Locate the cell with the specified text and output its (X, Y) center coordinate. 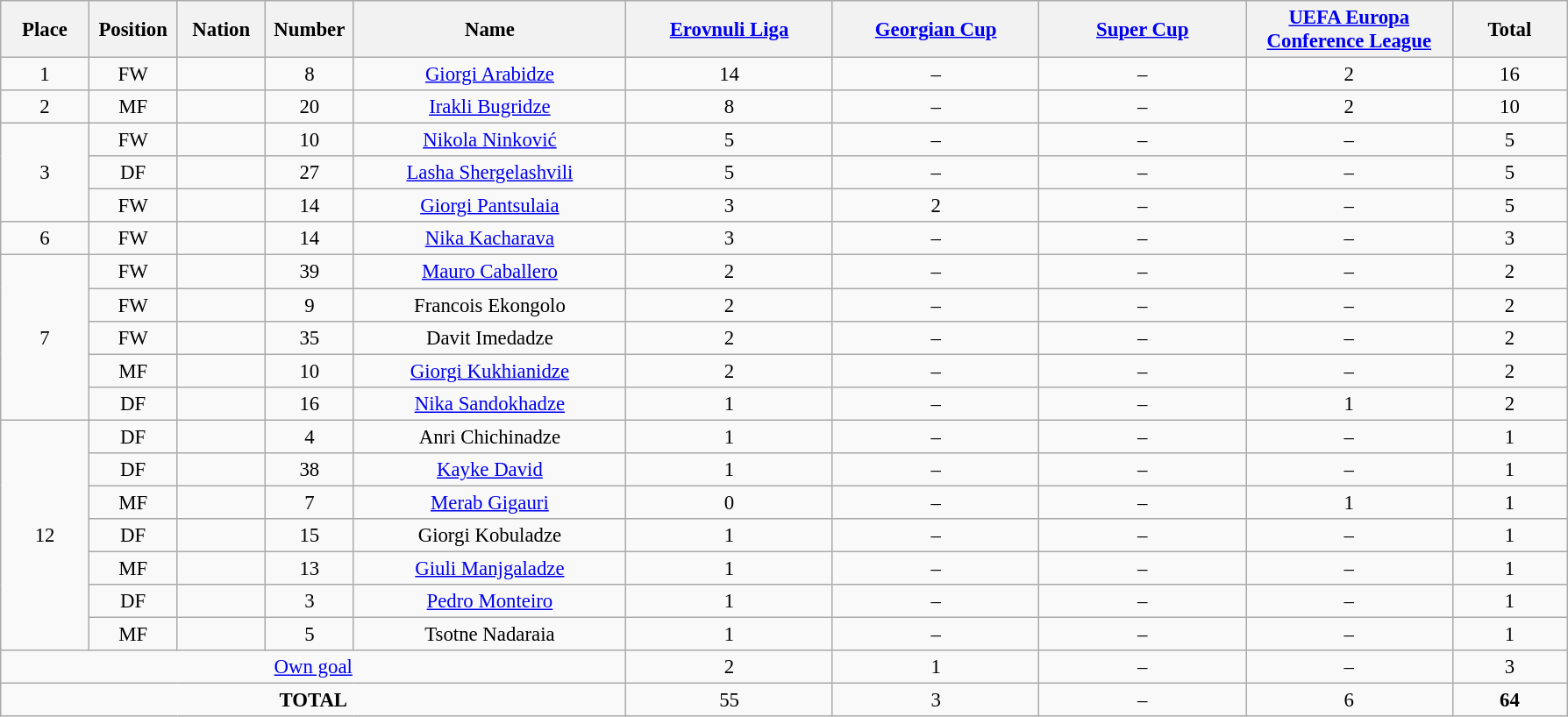
Own goal (314, 667)
Position (133, 30)
Kayke David (489, 470)
Name (489, 30)
Davit Imedadze (489, 337)
Nika Sandokhadze (489, 403)
Tsotne Nadaraia (489, 635)
35 (310, 337)
9 (310, 305)
13 (310, 568)
Merab Gigauri (489, 502)
Giorgi Kukhianidze (489, 371)
12 (46, 535)
Anri Chichinadze (489, 437)
15 (310, 536)
Giuli Manjgaladze (489, 568)
Giorgi Pantsulaia (489, 206)
UEFA Europa Conference League (1349, 30)
Pedro Monteiro (489, 601)
20 (310, 107)
Georgian Cup (936, 30)
Erovnuli Liga (730, 30)
4 (310, 437)
Nation (221, 30)
39 (310, 272)
Francois Ekongolo (489, 305)
Irakli Bugridze (489, 107)
Place (46, 30)
0 (730, 502)
55 (730, 700)
Nikola Ninković (489, 140)
Number (310, 30)
64 (1510, 700)
Mauro Caballero (489, 272)
TOTAL (314, 700)
38 (310, 470)
Giorgi Kobuladze (489, 536)
Nika Kacharava (489, 239)
Giorgi Arabidze (489, 75)
27 (310, 173)
Lasha Shergelashvili (489, 173)
Total (1510, 30)
Super Cup (1143, 30)
